Find where the given text appears and provide that cell's center as (x, y) coordinate. 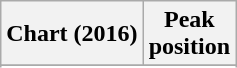
Peakposition (189, 34)
Chart (2016) (72, 34)
